Pinpoint the cell where the given text exists, returning its [X, Y] midpoint coordinate. 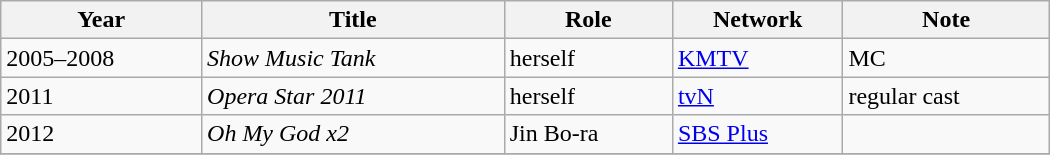
Opera Star 2011 [354, 96]
SBS Plus [758, 134]
2011 [102, 96]
tvN [758, 96]
Note [946, 20]
MC [946, 58]
2012 [102, 134]
Title [354, 20]
2005–2008 [102, 58]
regular cast [946, 96]
Oh My God x2 [354, 134]
Jin Bo-ra [588, 134]
Role [588, 20]
Network [758, 20]
KMTV [758, 58]
Year [102, 20]
Show Music Tank [354, 58]
